Determine the (X, Y) coordinate at the center of the cell enclosing the given text.  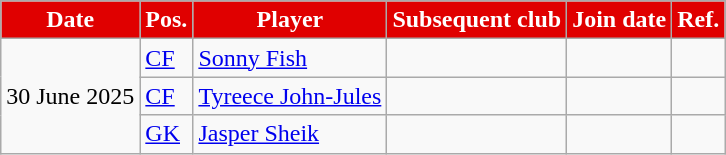
30 June 2025 (70, 96)
Jasper Sheik (290, 134)
Tyreece John-Jules (290, 96)
Player (290, 20)
GK (166, 134)
Ref. (698, 20)
Join date (620, 20)
Sonny Fish (290, 58)
Pos. (166, 20)
Subsequent club (477, 20)
Date (70, 20)
